Determine the [x, y] coordinate at the center of the cell enclosing the given text.  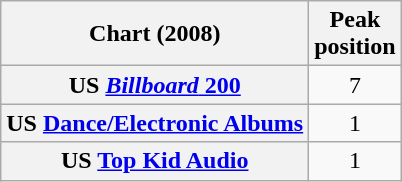
Chart (2008) [155, 34]
Peakposition [355, 34]
US Billboard 200 [155, 85]
US Dance/Electronic Albums [155, 123]
US Top Kid Audio [155, 161]
7 [355, 85]
